Pinpoint the cell where the given text exists, returning its [X, Y] midpoint coordinate. 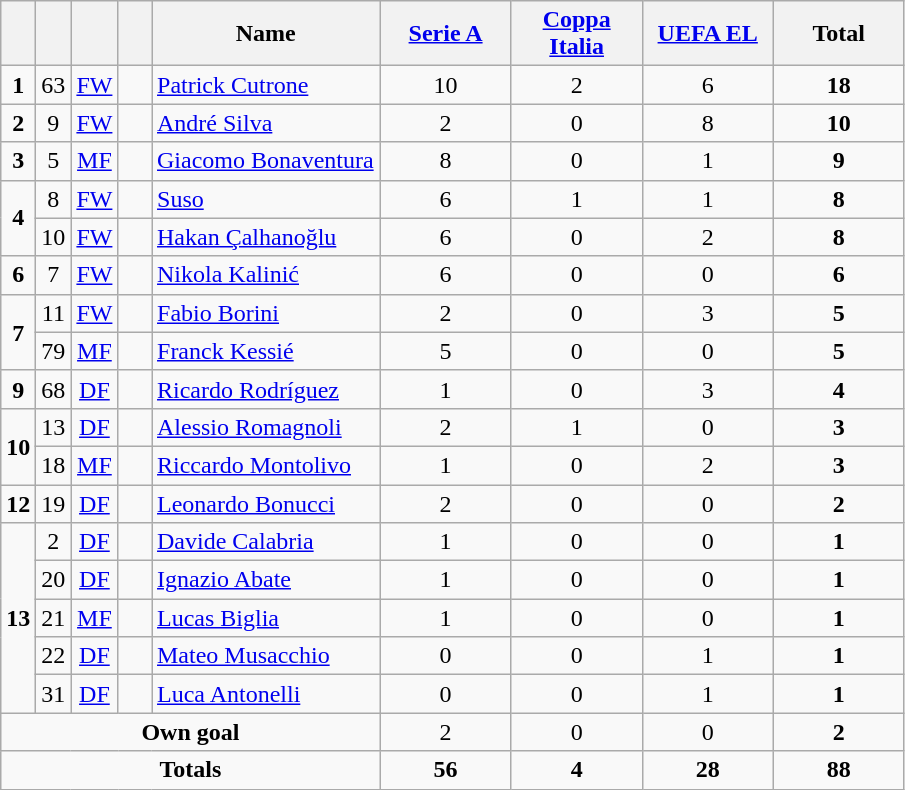
12 [18, 503]
Leonardo Bonucci [266, 503]
Giacomo Bonaventura [266, 161]
28 [708, 770]
Own goal [190, 732]
Total [838, 34]
88 [838, 770]
Lucas Biglia [266, 618]
79 [54, 351]
Suso [266, 199]
Totals [190, 770]
20 [54, 580]
31 [54, 694]
21 [54, 618]
Hakan Çalhanoğlu [266, 237]
Ignazio Abate [266, 580]
Riccardo Montolivo [266, 465]
56 [446, 770]
63 [54, 85]
Alessio Romagnoli [266, 427]
André Silva [266, 123]
22 [54, 656]
Nikola Kalinić [266, 275]
Ricardo Rodríguez [266, 389]
Coppa Italia [576, 34]
Name [266, 34]
Franck Kessié [266, 351]
Mateo Musacchio [266, 656]
UEFA EL [708, 34]
Patrick Cutrone [266, 85]
Luca Antonelli [266, 694]
19 [54, 503]
Serie A [446, 34]
11 [54, 313]
Davide Calabria [266, 542]
Fabio Borini [266, 313]
68 [54, 389]
